Locate the cell with the specified text and output its (X, Y) center coordinate. 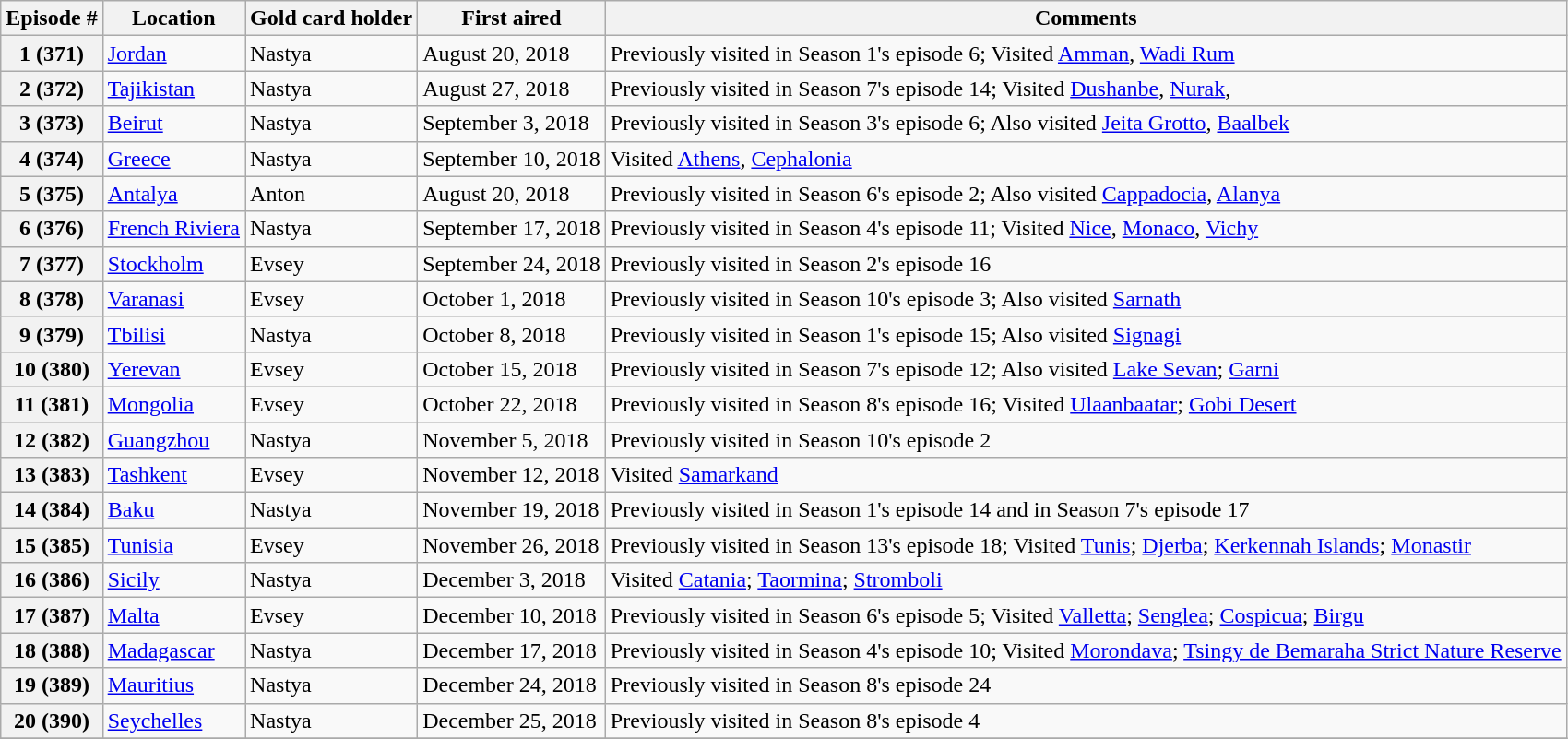
Previously visited in Season 10's episode 3; Also visited Sarnath (1086, 299)
September 17, 2018 (512, 229)
Stockholm (173, 264)
Previously visited in Season 3's episode 6; Also visited Jeita Grotto, Baalbek (1086, 124)
December 17, 2018 (512, 650)
Previously visited in Season 7's episode 14; Visited Dushanbe, Nurak, (1086, 89)
19 (389) (52, 685)
Tashkent (173, 475)
Previously visited in Season 6's episode 5; Visited Valletta; Senglea; Cospicua; Birgu (1086, 615)
French Riviera (173, 229)
September 3, 2018 (512, 124)
December 3, 2018 (512, 580)
December 24, 2018 (512, 685)
Mauritius (173, 685)
Previously visited in Season 6's episode 2; Also visited Cappadocia, Alanya (1086, 194)
11 (381) (52, 404)
Guangzhou (173, 440)
Varanasi (173, 299)
Comments (1086, 18)
Previously visited in Season 1's episode 14 and in Season 7's episode 17 (1086, 510)
Tbilisi (173, 334)
Previously visited in Season 10's episode 2 (1086, 440)
Visited Athens, Cephalonia (1086, 159)
August 27, 2018 (512, 89)
Tunisia (173, 545)
Previously visited in Season 8's episode 4 (1086, 721)
Antalya (173, 194)
Previously visited in Season 1's episode 6; Visited Amman, Wadi Rum (1086, 54)
Visited Samarkand (1086, 475)
17 (387) (52, 615)
Location (173, 18)
9 (379) (52, 334)
Baku (173, 510)
November 26, 2018 (512, 545)
13 (383) (52, 475)
Beirut (173, 124)
12 (382) (52, 440)
First aired (512, 18)
Previously visited in Season 4's episode 10; Visited Morondava; Tsingy de Bemaraha Strict Nature Reserve (1086, 650)
November 5, 2018 (512, 440)
16 (386) (52, 580)
2 (372) (52, 89)
14 (384) (52, 510)
November 12, 2018 (512, 475)
1 (371) (52, 54)
October 15, 2018 (512, 369)
September 10, 2018 (512, 159)
Visited Catania; Taormina; Stromboli (1086, 580)
November 19, 2018 (512, 510)
October 1, 2018 (512, 299)
Anton (332, 194)
Previously visited in Season 8's episode 24 (1086, 685)
Previously visited in Season 1's episode 15; Also visited Signagi (1086, 334)
15 (385) (52, 545)
Malta (173, 615)
Yerevan (173, 369)
Greece (173, 159)
Madagascar (173, 650)
September 24, 2018 (512, 264)
Previously visited in Season 4's episode 11; Visited Nice, Monaco, Vichy (1086, 229)
Seychelles (173, 721)
Episode # (52, 18)
Previously visited in Season 13's episode 18; Visited Tunis; Djerba; Kerkennah Islands; Monastir (1086, 545)
20 (390) (52, 721)
Sicily (173, 580)
3 (373) (52, 124)
5 (375) (52, 194)
Previously visited in Season 7's episode 12; Also visited Lake Sevan; Garni (1086, 369)
7 (377) (52, 264)
4 (374) (52, 159)
10 (380) (52, 369)
Previously visited in Season 8's episode 16; Visited Ulaanbaatar; Gobi Desert (1086, 404)
Gold card holder (332, 18)
December 10, 2018 (512, 615)
Jordan (173, 54)
Mongolia (173, 404)
Tajikistan (173, 89)
Previously visited in Season 2's episode 16 (1086, 264)
6 (376) (52, 229)
October 22, 2018 (512, 404)
December 25, 2018 (512, 721)
October 8, 2018 (512, 334)
18 (388) (52, 650)
8 (378) (52, 299)
